Return (x, y) of the center of cell containing provided text 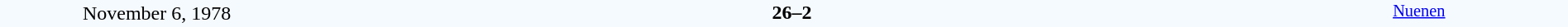
Nuenen (1419, 13)
November 6, 1978 (157, 13)
26–2 (791, 12)
